Capture the cell that displays the provided text and extract its (x, y) central coordinate. 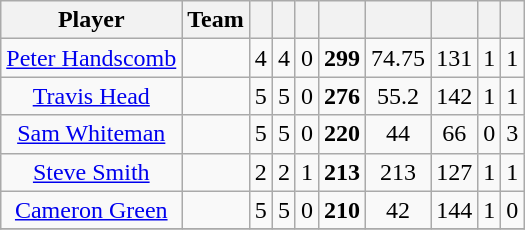
276 (342, 96)
44 (398, 134)
299 (342, 58)
42 (398, 210)
74.75 (398, 58)
Peter Handscomb (92, 58)
Team (216, 20)
Travis Head (92, 96)
Sam Whiteman (92, 134)
Cameron Green (92, 210)
144 (454, 210)
127 (454, 172)
220 (342, 134)
Player (92, 20)
3 (512, 134)
66 (454, 134)
Steve Smith (92, 172)
210 (342, 210)
131 (454, 58)
142 (454, 96)
55.2 (398, 96)
